Locate the cell with the specified text and output its (X, Y) center coordinate. 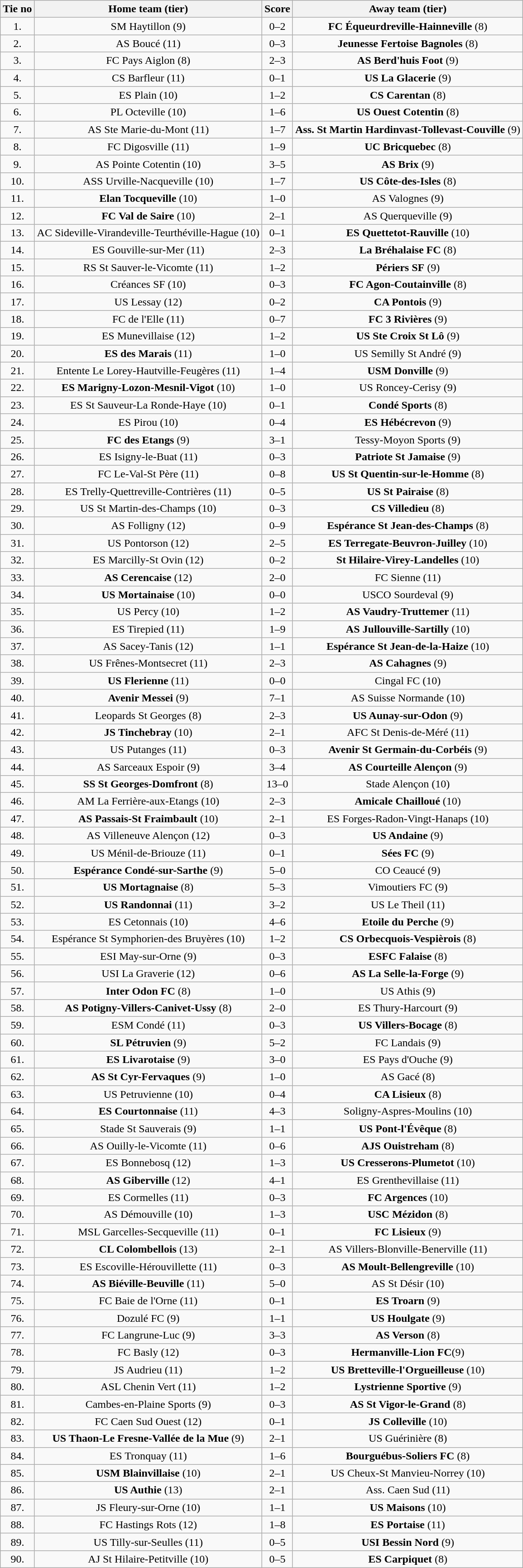
3. (17, 61)
56. (17, 973)
ES Portaise (11) (408, 1525)
ES Livarotaise (9) (148, 1060)
26. (17, 457)
14. (17, 250)
ES Courtonnaise (11) (148, 1111)
Sées FC (9) (408, 853)
41. (17, 715)
SM Haytillon (9) (148, 26)
USM Blainvillaise (10) (148, 1473)
US Lessay (12) (148, 302)
ES Quettetot-Rauville (10) (408, 233)
FC Le-Val-St Père (11) (148, 474)
Cambes-en-Plaine Sports (9) (148, 1404)
66. (17, 1146)
ASL Chenin Vert (11) (148, 1387)
19. (17, 336)
ES Bonnebosq (12) (148, 1163)
Elan Tocqueville (10) (148, 198)
23. (17, 405)
SS St Georges-Domfront (8) (148, 784)
US Mortagnaise (8) (148, 887)
18. (17, 319)
Stade St Sauverais (9) (148, 1129)
48. (17, 836)
AS Démouville (10) (148, 1215)
JS Tinchebray (10) (148, 732)
AS St Cyr-Fervaques (9) (148, 1077)
FC Sienne (11) (408, 577)
62. (17, 1077)
21. (17, 371)
36. (17, 629)
US Andaine (9) (408, 836)
Cingal FC (10) (408, 681)
ES Grenthevillaise (11) (408, 1180)
ES Thury-Harcourt (9) (408, 1008)
0–7 (278, 319)
81. (17, 1404)
Condé Sports (8) (408, 405)
63. (17, 1094)
5–3 (278, 887)
AC Sideville-Virandeville-Teurthéville-Hague (10) (148, 233)
Soligny-Aspres-Moulins (10) (408, 1111)
AS Ste Marie-du-Mont (11) (148, 129)
13. (17, 233)
24. (17, 422)
Entente Le Lorey-Hautville-Feugères (11) (148, 371)
US Flerienne (11) (148, 681)
JS Colleville (10) (408, 1421)
43. (17, 749)
8. (17, 147)
35. (17, 612)
JS Fleury-sur-Orne (10) (148, 1507)
AS Folligny (12) (148, 526)
77. (17, 1335)
US St Martin-des-Champs (10) (148, 509)
17. (17, 302)
ES St Sauveur-La Ronde-Haye (10) (148, 405)
27. (17, 474)
US Randonnai (11) (148, 905)
53. (17, 922)
45. (17, 784)
Jeunesse Fertoise Bagnoles (8) (408, 43)
ES Carpiquet (8) (408, 1559)
Espérance St Jean-des-Champs (8) (408, 526)
US Authie (13) (148, 1490)
FC Agon-Coutainville (8) (408, 285)
46. (17, 801)
13–0 (278, 784)
AS Gacé (8) (408, 1077)
59. (17, 1025)
US Cheux-St Manvieu-Norrey (10) (408, 1473)
ES Plain (10) (148, 95)
Away team (tier) (408, 9)
ESFC Falaise (8) (408, 956)
34. (17, 595)
3–0 (278, 1060)
ES Marigny-Lozon-Mesnil-Vigot (10) (148, 388)
2–5 (278, 543)
Patriote St Jamaise (9) (408, 457)
Bourguébus-Soliers FC (8) (408, 1456)
FC Digosville (11) (148, 147)
AS Sarceaux Espoir (9) (148, 767)
AS Villeneuve Alençon (12) (148, 836)
71. (17, 1232)
Ass. Caen Sud (11) (408, 1490)
Espérance St Symphorien-des Bruyères (10) (148, 939)
CS Barfleur (11) (148, 78)
ES Pirou (10) (148, 422)
0–8 (278, 474)
Amicale Chailloué (10) (408, 801)
FC Landais (9) (408, 1042)
Score (278, 9)
US Mortainaise (10) (148, 595)
PL Octeville (10) (148, 112)
9. (17, 164)
FC 3 Rivières (9) (408, 319)
70. (17, 1215)
69. (17, 1197)
ES Cetonnais (10) (148, 922)
31. (17, 543)
St Hilaire-Virey-Landelles (10) (408, 560)
3–3 (278, 1335)
75. (17, 1301)
20. (17, 353)
US Percy (10) (148, 612)
ES Trelly-Quettreville-Contrières (11) (148, 491)
FC Val de Saire (10) (148, 216)
74. (17, 1283)
US Houlgate (9) (408, 1318)
AS St Vigor-le-Grand (8) (408, 1404)
USI Bessin Nord (9) (408, 1542)
82. (17, 1421)
CS Villedieu (8) (408, 509)
US Côte-des-Isles (8) (408, 181)
USM Donville (9) (408, 371)
90. (17, 1559)
89. (17, 1542)
Stade Alençon (10) (408, 784)
80. (17, 1387)
6. (17, 112)
5–2 (278, 1042)
UC Bricquebec (8) (408, 147)
1–8 (278, 1525)
CA Pontois (9) (408, 302)
FC Lisieux (9) (408, 1232)
73. (17, 1266)
US Cresserons-Plumetot (10) (408, 1163)
US Athis (9) (408, 991)
10. (17, 181)
50. (17, 870)
US Tilly-sur-Seulles (11) (148, 1542)
US Ste Croix St Lô (9) (408, 336)
7. (17, 129)
FC Argences (10) (408, 1197)
US Ménil-de-Briouze (11) (148, 853)
42. (17, 732)
Avenir St Germain-du-Corbéis (9) (408, 749)
US Petruvienne (10) (148, 1094)
ES Hébécrevon (9) (408, 422)
ES Tirepied (11) (148, 629)
AS Valognes (9) (408, 198)
CS Orbecquois-Vespièrois (8) (408, 939)
57. (17, 991)
25. (17, 439)
Espérance St Jean-de-la-Haize (10) (408, 646)
83. (17, 1439)
CS Carentan (8) (408, 95)
AS Ouilly-le-Vicomte (11) (148, 1146)
FC Baie de l'Orne (11) (148, 1301)
RS St Sauver-le-Vicomte (11) (148, 267)
SL Pétruvien (9) (148, 1042)
FC de l'Elle (11) (148, 319)
72. (17, 1249)
39. (17, 681)
Périers SF (9) (408, 267)
AS Courteille Alençon (9) (408, 767)
Leopards St Georges (8) (148, 715)
60. (17, 1042)
65. (17, 1129)
AS Villers-Blonville-Benerville (11) (408, 1249)
FC Pays Aiglon (8) (148, 61)
Ass. St Martin Hardinvast-Tollevast-Couville (9) (408, 129)
US Pont-l'Évêque (8) (408, 1129)
FC Langrune-Luc (9) (148, 1335)
US Villers-Bocage (8) (408, 1025)
85. (17, 1473)
FC Hastings Rots (12) (148, 1525)
30. (17, 526)
US Le Theil (11) (408, 905)
0–9 (278, 526)
4–6 (278, 922)
40. (17, 698)
16. (17, 285)
68. (17, 1180)
MSL Garcelles-Secqueville (11) (148, 1232)
USCO Sourdeval (9) (408, 595)
US Frênes-Montsecret (11) (148, 663)
US Maisons (10) (408, 1507)
AJS Ouistreham (8) (408, 1146)
AS Pointe Cotentin (10) (148, 164)
51. (17, 887)
ESM Condé (11) (148, 1025)
AS Passais-St Fraimbault (10) (148, 819)
USI La Graverie (12) (148, 973)
ES Troarn (9) (408, 1301)
Espérance Condé-sur-Sarthe (9) (148, 870)
FC des Etangs (9) (148, 439)
FC Équeurdreville-Hainneville (8) (408, 26)
US Bretteville-l'Orgueilleuse (10) (408, 1370)
28. (17, 491)
4–1 (278, 1180)
44. (17, 767)
ASS Urville-Nacqueville (10) (148, 181)
1–4 (278, 371)
Inter Odon FC (8) (148, 991)
22. (17, 388)
US Guérinière (8) (408, 1439)
79. (17, 1370)
78. (17, 1353)
FC Basly (12) (148, 1353)
AS Verson (8) (408, 1335)
US Semilly St André (9) (408, 353)
Dozulé FC (9) (148, 1318)
AS Vaudry-Truttemer (11) (408, 612)
Home team (tier) (148, 9)
4–3 (278, 1111)
AS Cerencaise (12) (148, 577)
Avenir Messei (9) (148, 698)
7–1 (278, 698)
AS Moult-Bellengreville (10) (408, 1266)
AS Berd'huis Foot (9) (408, 61)
87. (17, 1507)
3–1 (278, 439)
88. (17, 1525)
5. (17, 95)
AS St Désir (10) (408, 1283)
US La Glacerie (9) (408, 78)
86. (17, 1490)
US Aunay-sur-Odon (9) (408, 715)
Créances SF (10) (148, 285)
CL Colombellois (13) (148, 1249)
ESI May-sur-Orne (9) (148, 956)
64. (17, 1111)
ES Escoville-Hérouvillette (11) (148, 1266)
US Putanges (11) (148, 749)
CO Ceaucé (9) (408, 870)
54. (17, 939)
AS Sacey-Tanis (12) (148, 646)
33. (17, 577)
AS Querqueville (9) (408, 216)
67. (17, 1163)
2. (17, 43)
ES Forges-Radon-Vingt-Hanaps (10) (408, 819)
ES Cormelles (11) (148, 1197)
49. (17, 853)
AS Potigny-Villers-Canivet-Ussy (8) (148, 1008)
Vimoutiers FC (9) (408, 887)
58. (17, 1008)
37. (17, 646)
52. (17, 905)
US Ouest Cotentin (8) (408, 112)
Tie no (17, 9)
Etoile du Perche (9) (408, 922)
AFC St Denis-de-Méré (11) (408, 732)
3–5 (278, 164)
US St Quentin-sur-le-Homme (8) (408, 474)
AS La Selle-la-Forge (9) (408, 973)
ES Munevillaise (12) (148, 336)
CA Lisieux (8) (408, 1094)
AS Jullouville-Sartilly (10) (408, 629)
32. (17, 560)
61. (17, 1060)
Lystrienne Sportive (9) (408, 1387)
FC Caen Sud Ouest (12) (148, 1421)
AS Suisse Normande (10) (408, 698)
USC Mézidon (8) (408, 1215)
3–4 (278, 767)
Hermanville-Lion FC(9) (408, 1353)
US Pontorson (12) (148, 543)
3–2 (278, 905)
US Roncey-Cerisy (9) (408, 388)
12. (17, 216)
AS Boucé (11) (148, 43)
15. (17, 267)
AS Giberville (12) (148, 1180)
Tessy-Moyon Sports (9) (408, 439)
La Bréhalaise FC (8) (408, 250)
ES des Marais (11) (148, 353)
84. (17, 1456)
ES Terregate-Beuvron-Juilley (10) (408, 543)
AM La Ferrière-aux-Etangs (10) (148, 801)
ES Gouville-sur-Mer (11) (148, 250)
ES Isigny-le-Buat (11) (148, 457)
47. (17, 819)
11. (17, 198)
55. (17, 956)
38. (17, 663)
29. (17, 509)
US St Pairaise (8) (408, 491)
US Thaon-Le Fresne-Vallée de la Mue (9) (148, 1439)
AS Biéville-Beuville (11) (148, 1283)
AS Brix (9) (408, 164)
ES Tronquay (11) (148, 1456)
4. (17, 78)
1. (17, 26)
AS Cahagnes (9) (408, 663)
JS Audrieu (11) (148, 1370)
ES Pays d'Ouche (9) (408, 1060)
76. (17, 1318)
ES Marcilly-St Ovin (12) (148, 560)
AJ St Hilaire-Petitville (10) (148, 1559)
